Output the [x, y] coordinate of the center of the cell containing the given text.  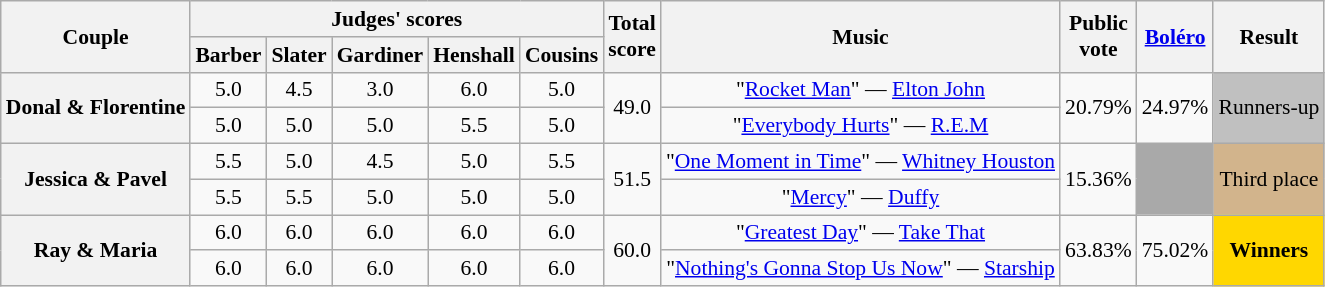
"Everybody Hurts" — R.E.M [860, 126]
Runners-up [1268, 108]
Barber [228, 55]
Boléro [1176, 36]
15.36% [1098, 180]
3.0 [380, 90]
"Nothing's Gonna Stop Us Now" — Starship [860, 269]
Publicvote [1098, 36]
Third place [1268, 180]
Henshall [474, 55]
"Rocket Man" — Elton John [860, 90]
Donal & Florentine [96, 108]
Slater [298, 55]
Jessica & Pavel [96, 180]
75.02% [1176, 250]
Ray & Maria [96, 250]
Couple [96, 36]
20.79% [1098, 108]
51.5 [632, 180]
Result [1268, 36]
Totalscore [632, 36]
Judges' scores [396, 19]
24.97% [1176, 108]
Music [860, 36]
"Mercy" — Duffy [860, 197]
"One Moment in Time" — Whitney Houston [860, 162]
Gardiner [380, 55]
63.83% [1098, 250]
49.0 [632, 108]
60.0 [632, 250]
"Greatest Day" — Take That [860, 233]
Winners [1268, 250]
Cousins [562, 55]
